Locate the cell with the specified text and output its [X, Y] center coordinate. 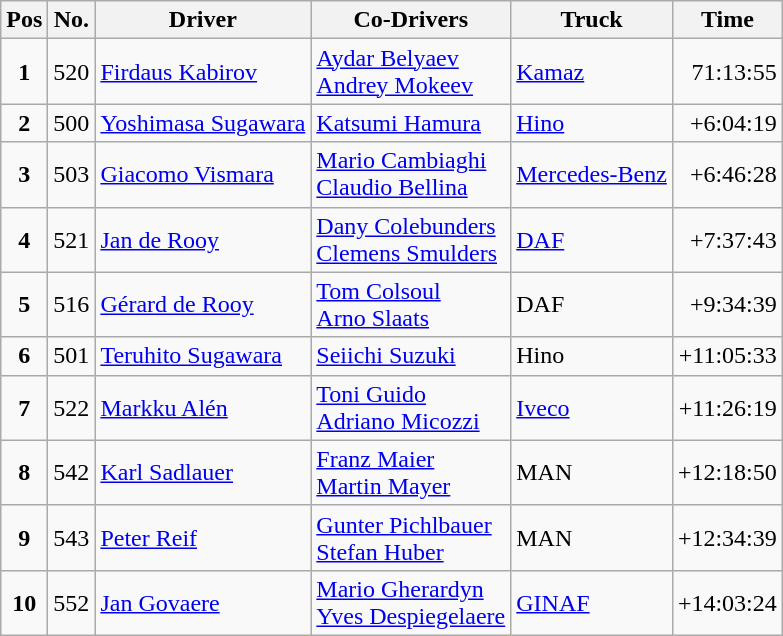
543 [72, 538]
2 [24, 123]
+12:18:50 [727, 472]
+11:05:33 [727, 356]
3 [24, 174]
Mercedes-Benz [592, 174]
71:13:55 [727, 72]
520 [72, 72]
521 [72, 240]
1 [24, 72]
7 [24, 408]
10 [24, 602]
5 [24, 304]
8 [24, 472]
Firdaus Kabirov [203, 72]
Katsumi Hamura [411, 123]
Mario Cambiaghi Claudio Bellina [411, 174]
Seiichi Suzuki [411, 356]
9 [24, 538]
+6:04:19 [727, 123]
GINAF [592, 602]
Gérard de Rooy [203, 304]
Markku Alén [203, 408]
Truck [592, 20]
Gunter Pichlbauer Stefan Huber [411, 538]
6 [24, 356]
Aydar Belyaev Andrey Mokeev [411, 72]
Co-Drivers [411, 20]
Jan Govaere [203, 602]
503 [72, 174]
Toni Guido Adriano Micozzi [411, 408]
Franz Maier Martin Mayer [411, 472]
Pos [24, 20]
Giacomo Vismara [203, 174]
+11:26:19 [727, 408]
552 [72, 602]
Jan de Rooy [203, 240]
516 [72, 304]
+6:46:28 [727, 174]
Kamaz [592, 72]
Driver [203, 20]
Teruhito Sugawara [203, 356]
522 [72, 408]
No. [72, 20]
4 [24, 240]
Iveco [592, 408]
+9:34:39 [727, 304]
Time [727, 20]
Yoshimasa Sugawara [203, 123]
+7:37:43 [727, 240]
Dany Colebunders Clemens Smulders [411, 240]
Mario Gherardyn Yves Despiegelaere [411, 602]
Tom Colsoul Arno Slaats [411, 304]
+12:34:39 [727, 538]
Karl Sadlauer [203, 472]
+14:03:24 [727, 602]
542 [72, 472]
501 [72, 356]
Peter Reif [203, 538]
500 [72, 123]
